Return the (X, Y) coordinate for the center point of the cell that contains the specified text.  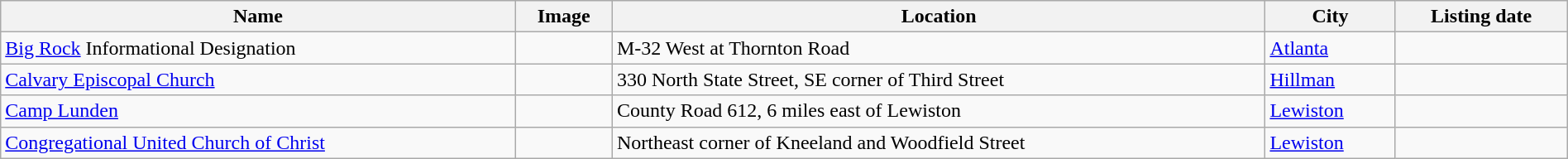
City (1330, 17)
Northeast corner of Kneeland and Woodfield Street (938, 142)
Congregational United Church of Christ (258, 142)
Image (564, 17)
Calvary Episcopal Church (258, 79)
Atlanta (1330, 48)
Location (938, 17)
Hillman (1330, 79)
Listing date (1481, 17)
County Road 612, 6 miles east of Lewiston (938, 111)
Camp Lunden (258, 111)
330 North State Street, SE corner of Third Street (938, 79)
Name (258, 17)
M-32 West at Thornton Road (938, 48)
Big Rock Informational Designation (258, 48)
